Capture the cell that displays the provided text and extract its [X, Y] central coordinate. 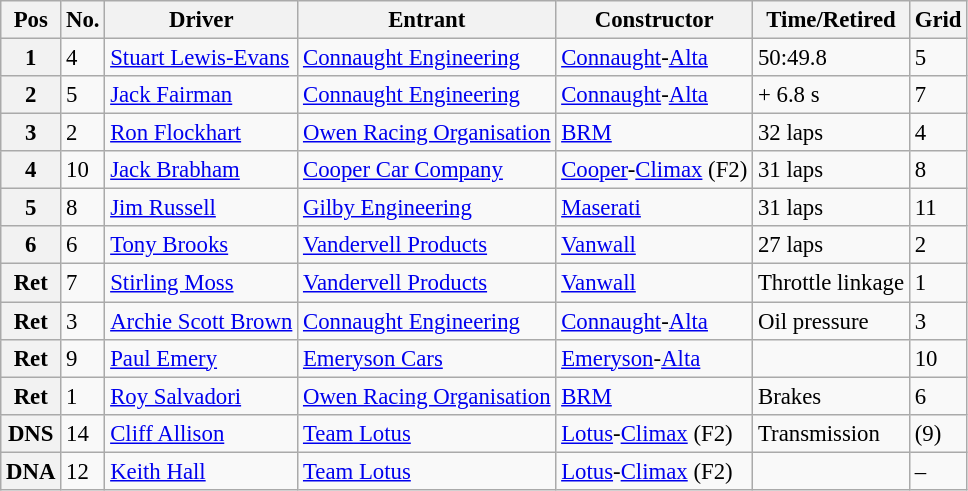
Stirling Moss [202, 283]
Cliff Allison [202, 433]
Jack Fairman [202, 95]
No. [83, 20]
Emeryson-Alta [654, 358]
12 [83, 471]
Archie Scott Brown [202, 321]
Maserati [654, 208]
50:49.8 [832, 58]
Paul Emery [202, 358]
Driver [202, 20]
Stuart Lewis-Evans [202, 58]
Cooper Car Company [427, 170]
+ 6.8 s [832, 95]
DNS [31, 433]
DNA [31, 471]
Keith Hall [202, 471]
32 laps [832, 133]
Transmission [832, 433]
Oil pressure [832, 321]
9 [83, 358]
Constructor [654, 20]
14 [83, 433]
Ron Flockhart [202, 133]
27 laps [832, 245]
Time/Retired [832, 20]
Brakes [832, 396]
Cooper-Climax (F2) [654, 170]
Emeryson Cars [427, 358]
Jack Brabham [202, 170]
11 [938, 208]
Tony Brooks [202, 245]
Roy Salvadori [202, 396]
Grid [938, 20]
Jim Russell [202, 208]
(9) [938, 433]
– [938, 471]
Throttle linkage [832, 283]
Entrant [427, 20]
Gilby Engineering [427, 208]
Pos [31, 20]
